Find where the given text appears and provide that cell's center as [x, y] coordinate. 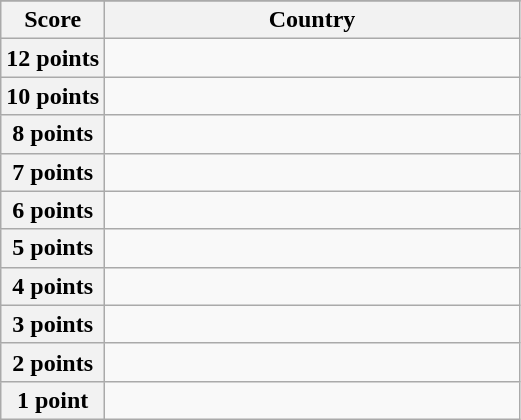
7 points [53, 172]
3 points [53, 324]
6 points [53, 210]
5 points [53, 248]
1 point [53, 400]
Score [53, 20]
2 points [53, 362]
10 points [53, 96]
Country [312, 20]
8 points [53, 134]
12 points [53, 58]
4 points [53, 286]
